Search for the cell housing the specified text and yield its (x, y) center coordinate. 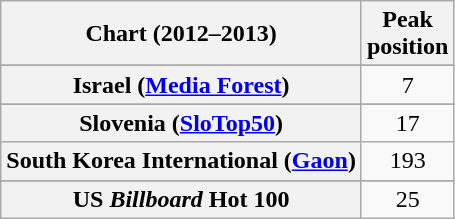
Peakposition (407, 34)
South Korea International (Gaon) (182, 161)
US Billboard Hot 100 (182, 199)
17 (407, 123)
7 (407, 85)
Israel (Media Forest) (182, 85)
193 (407, 161)
Slovenia (SloTop50) (182, 123)
25 (407, 199)
Chart (2012–2013) (182, 34)
